For the text-containing cell, return its midpoint in [X, Y] coordinate format. 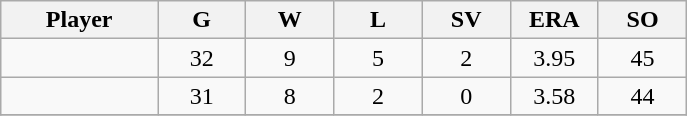
5 [378, 58]
SO [642, 20]
ERA [554, 20]
G [202, 20]
8 [290, 96]
SV [466, 20]
3.58 [554, 96]
45 [642, 58]
9 [290, 58]
W [290, 20]
44 [642, 96]
3.95 [554, 58]
0 [466, 96]
L [378, 20]
31 [202, 96]
Player [80, 20]
32 [202, 58]
